Capture the cell that displays the provided text and extract its (X, Y) central coordinate. 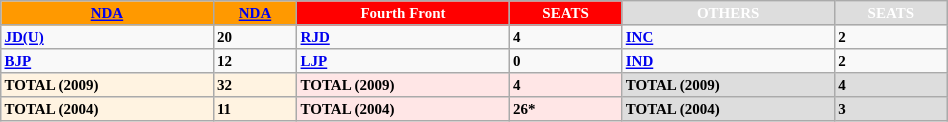
11 (255, 109)
INC (728, 37)
32 (255, 85)
12 (255, 61)
RJD (403, 37)
20 (255, 37)
IND (728, 61)
Fourth Front (403, 13)
0 (566, 61)
OTHERS (728, 13)
3 (890, 109)
JD(U) (107, 37)
LJP (403, 61)
BJP (107, 61)
26* (566, 109)
